Find where the given text appears and provide that cell's center as (X, Y) coordinate. 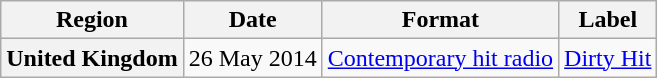
Region (92, 20)
United Kingdom (92, 58)
Contemporary hit radio (440, 58)
Label (608, 20)
Format (440, 20)
Dirty Hit (608, 58)
26 May 2014 (252, 58)
Date (252, 20)
